Locate the cell with the specified text and output its (X, Y) center coordinate. 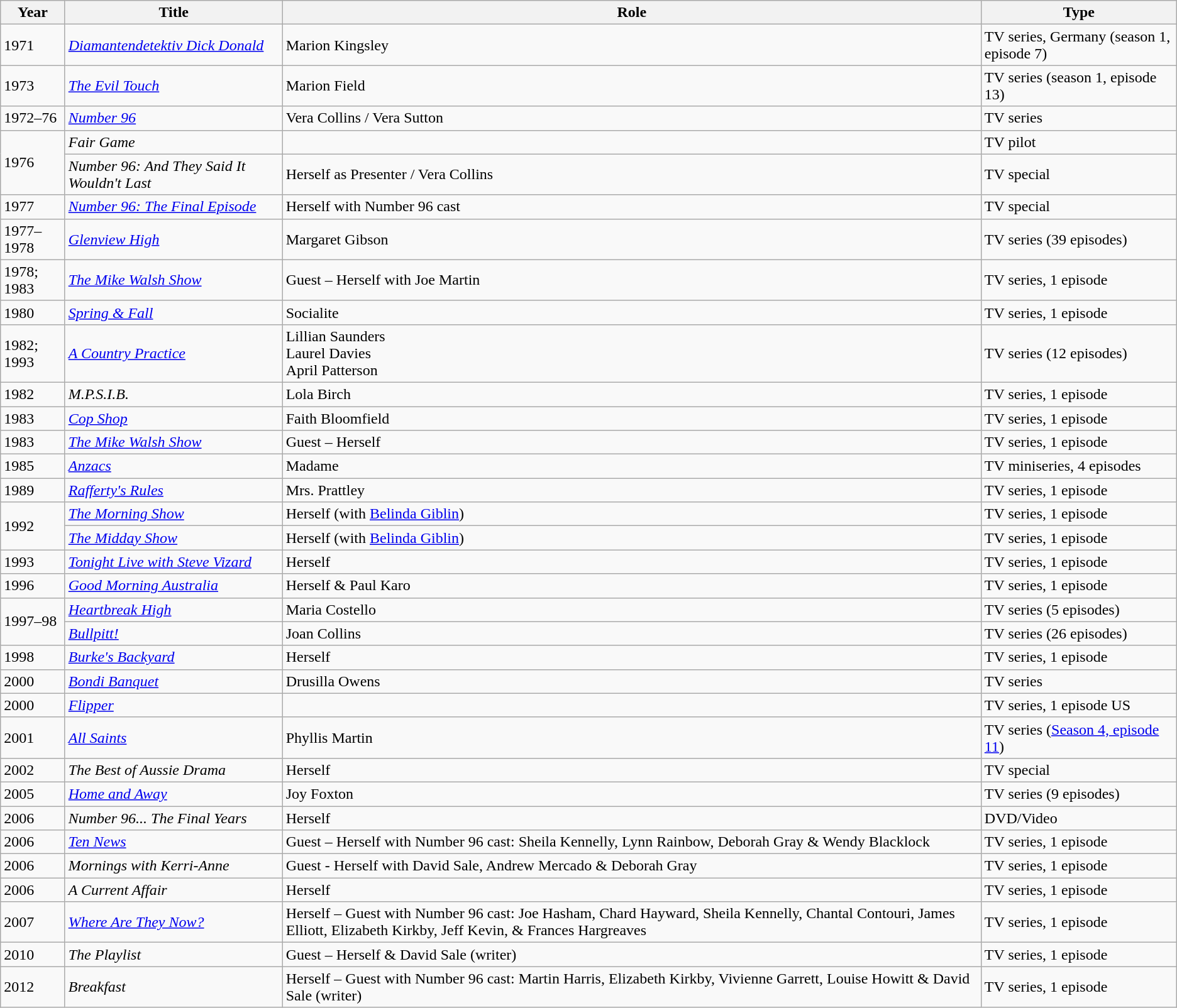
Spring & Fall (174, 312)
2001 (33, 738)
TV series, 1 episode US (1079, 705)
Guest - Herself with David Sale, Andrew Mercado & Deborah Gray (631, 866)
Phyllis Martin (631, 738)
Madame (631, 466)
2012 (33, 987)
The Evil Touch (174, 85)
1982; 1993 (33, 353)
Guest – Herself with Number 96 cast: Sheila Kennelly, Lynn Rainbow, Deborah Gray & Wendy Blacklock (631, 842)
Year (33, 13)
Number 96: The Final Episode (174, 207)
Herself with Number 96 cast (631, 207)
Vera Collins / Vera Sutton (631, 118)
1998 (33, 657)
Herself as Presenter / Vera Collins (631, 175)
Margaret Gibson (631, 239)
Marion Field (631, 85)
Lola Birch (631, 394)
TV series (season 1, episode 13) (1079, 85)
2005 (33, 794)
Maria Costello (631, 610)
Ten News (174, 842)
Guest – Herself with Joe Martin (631, 280)
1996 (33, 586)
1978; 1983 (33, 280)
Guest – Herself (631, 442)
1992 (33, 526)
TV pilot (1079, 142)
1982 (33, 394)
Guest – Herself & David Sale (writer) (631, 955)
Rafferty's Rules (174, 490)
1976 (33, 162)
The Playlist (174, 955)
1997–98 (33, 622)
Joan Collins (631, 633)
Breakfast (174, 987)
Where Are They Now? (174, 923)
TV series (9 episodes) (1079, 794)
TV series (26 episodes) (1079, 633)
1989 (33, 490)
Herself – Guest with Number 96 cast: Martin Harris, Elizabeth Kirkby, Vivienne Garrett, Louise Howitt & David Sale (writer) (631, 987)
Good Morning Australia (174, 586)
Bullpitt! (174, 633)
DVD/Video (1079, 818)
1977–1978 (33, 239)
Burke's Backyard (174, 657)
The Morning Show (174, 514)
Number 96... The Final Years (174, 818)
1980 (33, 312)
TV series, Germany (season 1, episode 7) (1079, 45)
Mrs. Prattley (631, 490)
The Midday Show (174, 538)
1977 (33, 207)
Number 96 (174, 118)
1971 (33, 45)
TV series (12 episodes) (1079, 353)
Mornings with Kerri-Anne (174, 866)
Herself & Paul Karo (631, 586)
1985 (33, 466)
Title (174, 13)
A Country Practice (174, 353)
Heartbreak High (174, 610)
1972–76 (33, 118)
Anzacs (174, 466)
Glenview High (174, 239)
Diamantendetektiv Dick Donald (174, 45)
Lillian SaundersLaurel DaviesApril Patterson (631, 353)
The Best of Aussie Drama (174, 770)
All Saints (174, 738)
TV miniseries, 4 episodes (1079, 466)
TV series (Season 4, episode 11) (1079, 738)
Bondi Banquet (174, 681)
Number 96: And They Said It Wouldn't Last (174, 175)
Joy Foxton (631, 794)
Fair Game (174, 142)
Home and Away (174, 794)
Faith Bloomfield (631, 418)
M.P.S.I.B. (174, 394)
TV series (39 episodes) (1079, 239)
1973 (33, 85)
Flipper (174, 705)
TV series (5 episodes) (1079, 610)
A Current Affair (174, 890)
2007 (33, 923)
2010 (33, 955)
Type (1079, 13)
Socialite (631, 312)
1993 (33, 562)
Role (631, 13)
Cop Shop (174, 418)
2002 (33, 770)
Drusilla Owens (631, 681)
Tonight Live with Steve Vizard (174, 562)
Marion Kingsley (631, 45)
